For the text-containing cell, return its midpoint in [x, y] coordinate format. 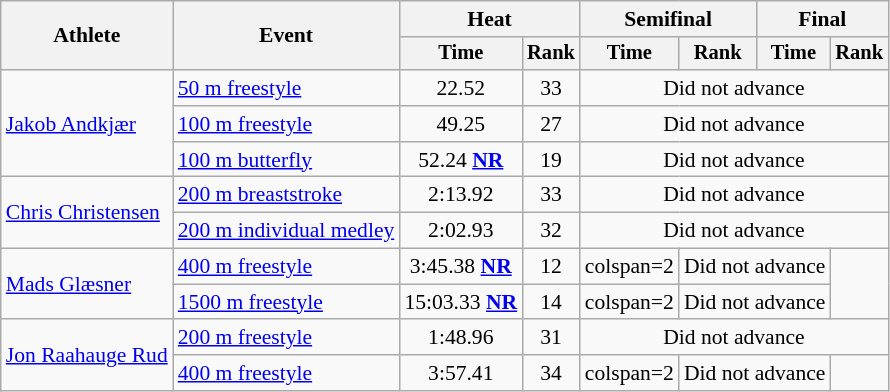
100 m freestyle [286, 124]
15:03.33 NR [460, 302]
1:48.96 [460, 338]
Chris Christensen [87, 212]
12 [551, 267]
Jon Raahauge Rud [87, 356]
3:45.38 NR [460, 267]
Athlete [87, 36]
3:57.41 [460, 373]
200 m freestyle [286, 338]
27 [551, 124]
Heat [489, 19]
52.24 NR [460, 160]
200 m breaststroke [286, 195]
Jakob Andkjær [87, 124]
Event [286, 36]
200 m individual medley [286, 231]
22.52 [460, 88]
1500 m freestyle [286, 302]
14 [551, 302]
Mads Glæsner [87, 284]
Semifinal [668, 19]
19 [551, 160]
31 [551, 338]
49.25 [460, 124]
50 m freestyle [286, 88]
2:13.92 [460, 195]
Final [822, 19]
2:02.93 [460, 231]
34 [551, 373]
100 m butterfly [286, 160]
32 [551, 231]
